Return [x, y] of the center of cell containing provided text 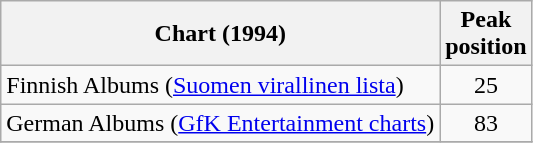
Chart (1994) [220, 34]
Finnish Albums (Suomen virallinen lista) [220, 85]
Peakposition [486, 34]
25 [486, 85]
German Albums (GfK Entertainment charts) [220, 123]
83 [486, 123]
